Determine the [X, Y] coordinate at the center of the cell enclosing the given text.  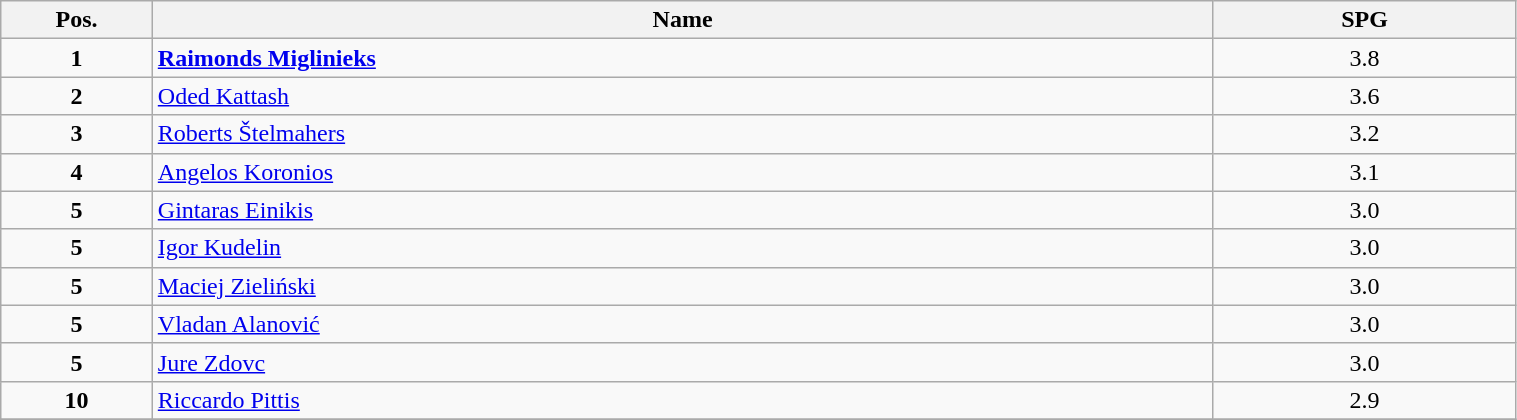
10 [77, 400]
1 [77, 58]
3.6 [1364, 96]
3.8 [1364, 58]
Name [682, 20]
Gintaras Einikis [682, 210]
3.1 [1364, 172]
Oded Kattash [682, 96]
Vladan Alanović [682, 324]
Angelos Koronios [682, 172]
Igor Kudelin [682, 248]
Maciej Zieliński [682, 286]
Roberts Štelmahers [682, 134]
2.9 [1364, 400]
2 [77, 96]
3 [77, 134]
3.2 [1364, 134]
SPG [1364, 20]
4 [77, 172]
Pos. [77, 20]
Jure Zdovc [682, 362]
Raimonds Miglinieks [682, 58]
Riccardo Pittis [682, 400]
